Return the [x, y] coordinate for the center point of the cell that contains the specified text.  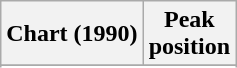
Peakposition [189, 34]
Chart (1990) [72, 34]
